Scan for the cell matching the given text and deliver its [X, Y] coordinate at center. 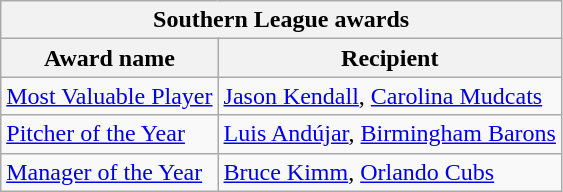
Jason Kendall, Carolina Mudcats [390, 96]
Bruce Kimm, Orlando Cubs [390, 172]
Recipient [390, 58]
Manager of the Year [110, 172]
Southern League awards [282, 20]
Luis Andújar, Birmingham Barons [390, 134]
Award name [110, 58]
Most Valuable Player [110, 96]
Pitcher of the Year [110, 134]
